Find where the given text appears and provide that cell's center as (x, y) coordinate. 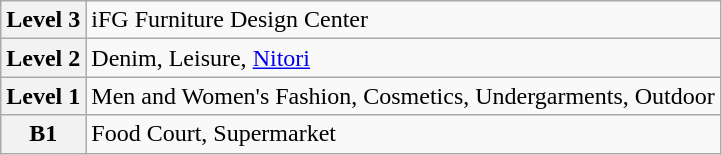
Denim, Leisure, Nitori (403, 58)
iFG Furniture Design Center (403, 20)
Men and Women's Fashion, Cosmetics, Undergarments, Outdoor (403, 96)
Level 2 (44, 58)
B1 (44, 134)
Level 3 (44, 20)
Level 1 (44, 96)
Food Court, Supermarket (403, 134)
